Output the (X, Y) coordinate of the center of the cell containing the given text.  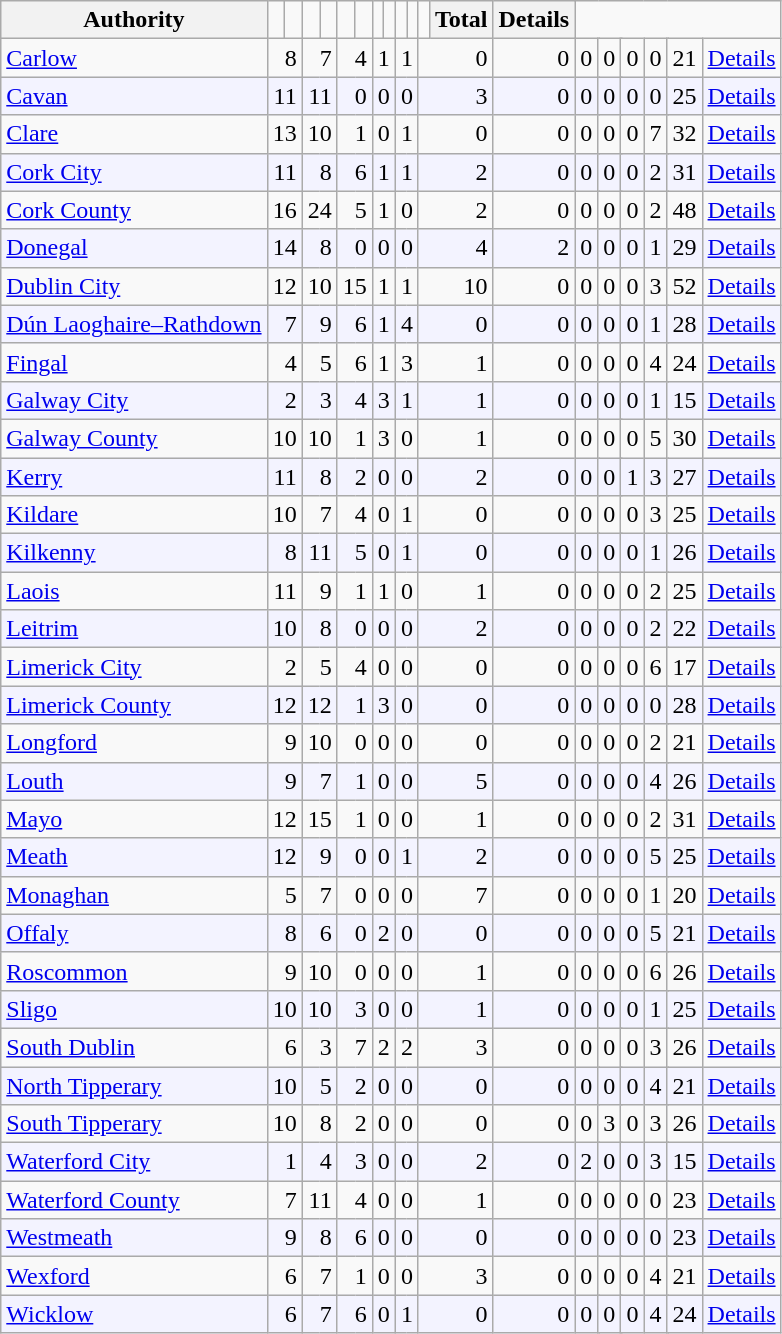
Westmeath (134, 1238)
20 (684, 895)
Limerick City (134, 667)
Wexford (134, 1276)
Authority (134, 20)
Waterford City (134, 1162)
South Tipperary (134, 1124)
Laois (134, 591)
Roscommon (134, 971)
North Tipperary (134, 1085)
Leitrim (134, 629)
32 (684, 134)
Kilkenny (134, 553)
Sligo (134, 1009)
Dún Laoghaire–Rathdown (134, 324)
Offaly (134, 933)
13 (284, 134)
48 (684, 210)
Limerick County (134, 705)
Carlow (134, 58)
Kerry (134, 477)
Clare (134, 134)
Cavan (134, 96)
Fingal (134, 362)
14 (284, 248)
Mayo (134, 819)
Monaghan (134, 895)
Total (461, 20)
Cork City (134, 172)
Wicklow (134, 1314)
Dublin City (134, 286)
29 (684, 248)
Waterford County (134, 1200)
Galway City (134, 400)
Cork County (134, 210)
Louth (134, 781)
Galway County (134, 438)
30 (684, 438)
Meath (134, 857)
17 (684, 667)
Donegal (134, 248)
52 (684, 286)
Kildare (134, 515)
16 (284, 210)
27 (684, 477)
South Dublin (134, 1047)
Longford (134, 743)
22 (684, 629)
